Pinpoint the cell where the given text exists, returning its (X, Y) midpoint coordinate. 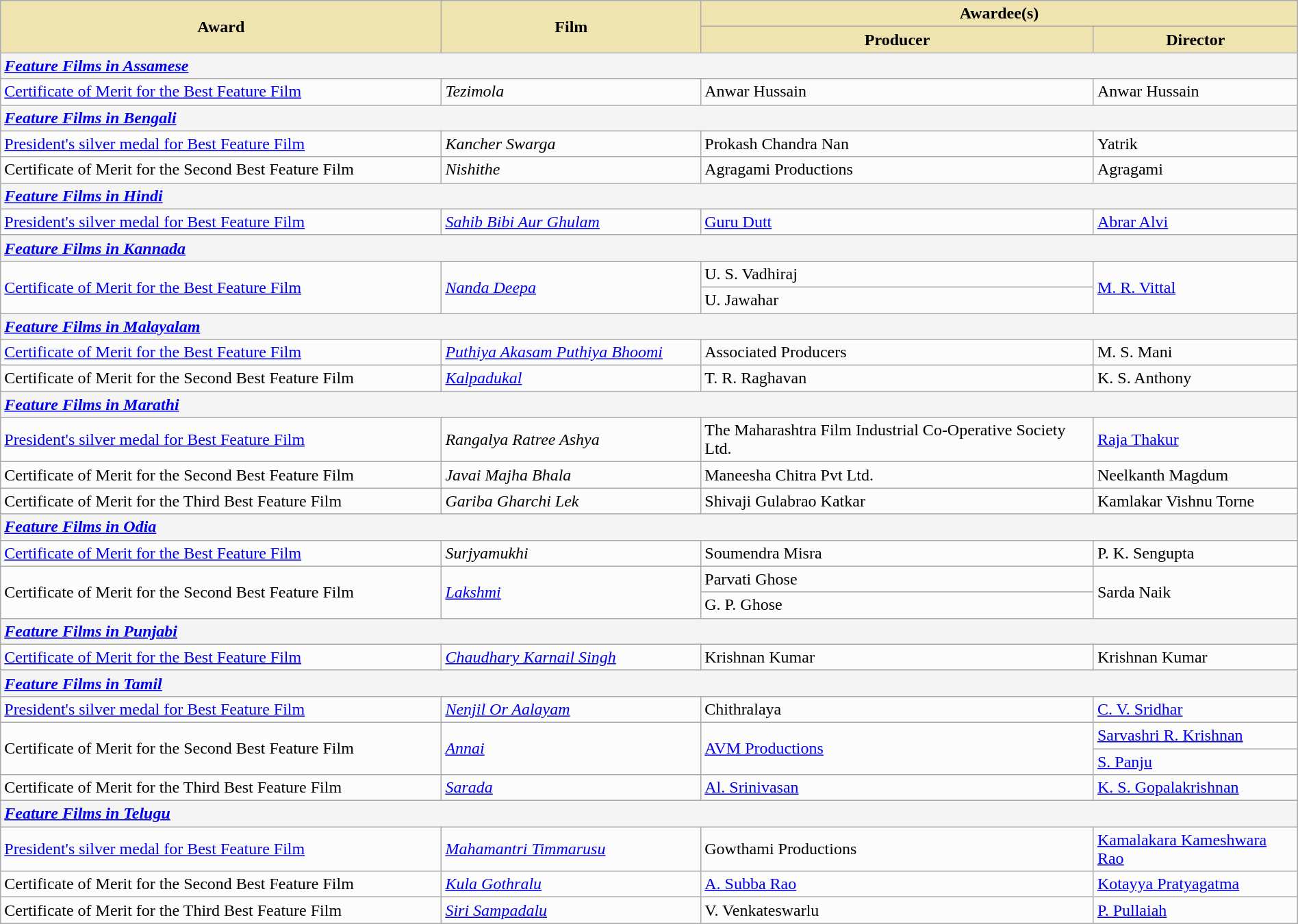
Feature Films in Kannada (649, 248)
Awardee(s) (1000, 14)
Tezimola (571, 92)
Siri Sampadalu (571, 910)
G. P. Ghose (898, 605)
Neelkanth Magdum (1195, 475)
M. R. Vittal (1195, 287)
Guru Dutt (898, 222)
Kamlakar Vishnu Torne (1195, 501)
Chithralaya (898, 709)
S. Panju (1195, 762)
Al. Srinivasan (898, 788)
Feature Films in Marathi (649, 405)
Director (1195, 40)
Prokash Chandra Nan (898, 144)
Parvati Ghose (898, 579)
Award (221, 27)
Feature Films in Hindi (649, 196)
Kula Gothralu (571, 884)
Nanda Deepa (571, 287)
Agragami (1195, 170)
Surjyamukhi (571, 553)
Feature Films in Telugu (649, 814)
Nishithe (571, 170)
Feature Films in Bengali (649, 118)
Feature Films in Assamese (649, 66)
Kamalakara Kameshwara Rao (1195, 849)
U. Jawahar (898, 300)
Maneesha Chitra Pvt Ltd. (898, 475)
Sarda Naik (1195, 592)
K. S. Gopalakrishnan (1195, 788)
V. Venkateswarlu (898, 910)
Sahib Bibi Aur Ghulam (571, 222)
Associated Producers (898, 352)
U. S. Vadhiraj (898, 274)
Sarvashri R. Krishnan (1195, 735)
Sarada (571, 788)
A. Subba Rao (898, 884)
AVM Productions (898, 748)
Kalpadukal (571, 378)
Agragami Productions (898, 170)
Soumendra Misra (898, 553)
Yatrik (1195, 144)
Raja Thakur (1195, 439)
Kancher Swarga (571, 144)
P. K. Sengupta (1195, 553)
T. R. Raghavan (898, 378)
Abrar Alvi (1195, 222)
Rangalya Ratree Ashya (571, 439)
Feature Films in Odia (649, 527)
Chaudhary Karnail Singh (571, 657)
Gowthami Productions (898, 849)
Producer (898, 40)
Annai (571, 748)
K. S. Anthony (1195, 378)
Feature Films in Punjabi (649, 631)
Shivaji Gulabrao Katkar (898, 501)
Javai Majha Bhala (571, 475)
Feature Films in Tamil (649, 683)
C. V. Sridhar (1195, 709)
M. S. Mani (1195, 352)
Gariba Gharchi Lek (571, 501)
The Maharashtra Film Industrial Co-Operative Society Ltd. (898, 439)
Mahamantri Timmarusu (571, 849)
Feature Films in Malayalam (649, 326)
Puthiya Akasam Puthiya Bhoomi (571, 352)
P. Pullaiah (1195, 910)
Lakshmi (571, 592)
Nenjil Or Aalayam (571, 709)
Kotayya Pratyagatma (1195, 884)
Film (571, 27)
